Return the [x, y] coordinate for the center point of the cell that contains the specified text.  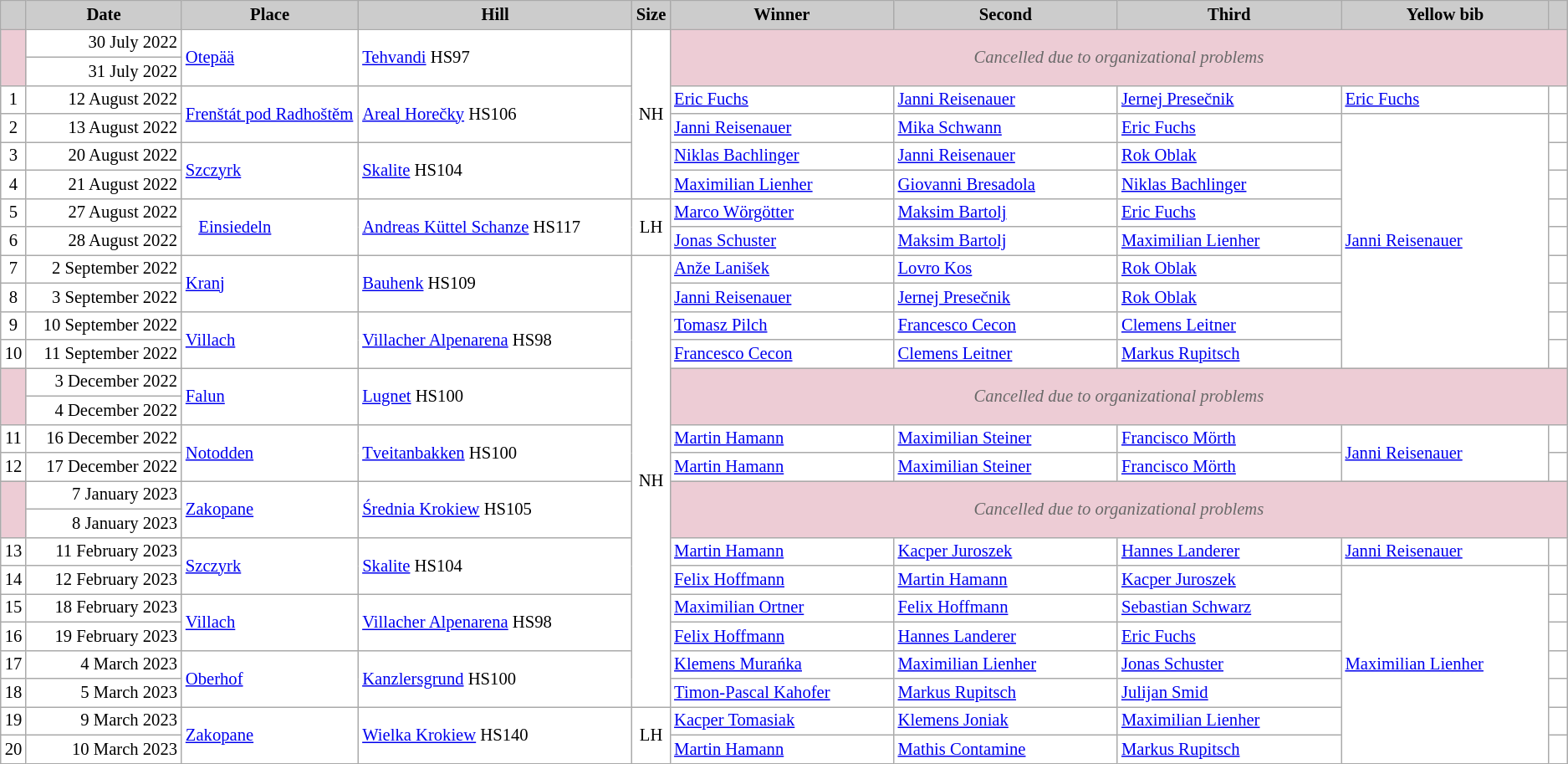
Einsiedeln [269, 227]
Timon-Pascal Kahofer [781, 692]
9 [13, 326]
27 August 2022 [104, 213]
Tveitanbakken HS100 [495, 453]
21 August 2022 [104, 184]
1 [13, 100]
Kranj [269, 283]
Andreas Küttel Schanze HS117 [495, 227]
28 August 2022 [104, 240]
Klemens Murańka [781, 664]
2 [13, 128]
11 September 2022 [104, 354]
Tehvandi HS97 [495, 57]
9 March 2023 [104, 720]
16 December 2022 [104, 438]
Frenštát pod Radhoštěm [269, 114]
Otepää [269, 57]
19 [13, 720]
Sebastian Schwarz [1229, 608]
20 August 2022 [104, 156]
Maximilian Ortner [781, 608]
16 [13, 636]
Areal Horečky HS106 [495, 114]
Yellow bib [1445, 14]
12 August 2022 [104, 100]
10 September 2022 [104, 326]
8 January 2023 [104, 523]
Place [269, 14]
4 December 2022 [104, 410]
18 February 2023 [104, 608]
31 July 2022 [104, 71]
10 [13, 354]
Julijan Smid [1229, 692]
20 [13, 749]
Wielka Krokiew HS140 [495, 735]
Winner [781, 14]
Średnia Krokiew HS105 [495, 509]
Mika Schwann [1005, 128]
Kacper Tomasiak [781, 720]
Third [1229, 14]
Kanzlersgrund HS100 [495, 679]
6 [13, 240]
15 [13, 608]
3 September 2022 [104, 297]
Lugnet HS100 [495, 396]
11 February 2023 [104, 551]
4 March 2023 [104, 664]
30 July 2022 [104, 43]
14 [13, 580]
3 December 2022 [104, 382]
Mathis Contamine [1005, 749]
17 [13, 664]
Klemens Joniak [1005, 720]
12 [13, 466]
Hill [495, 14]
Second [1005, 14]
Tomasz Pilch [781, 326]
Marco Wörgötter [781, 213]
12 February 2023 [104, 580]
2 September 2022 [104, 269]
5 March 2023 [104, 692]
Oberhof [269, 679]
13 [13, 551]
Notodden [269, 453]
17 December 2022 [104, 466]
19 February 2023 [104, 636]
7 January 2023 [104, 495]
Size [651, 14]
10 March 2023 [104, 749]
7 [13, 269]
8 [13, 297]
11 [13, 438]
Falun [269, 396]
3 [13, 156]
Giovanni Bresadola [1005, 184]
5 [13, 213]
Anže Lanišek [781, 269]
13 August 2022 [104, 128]
Lovro Kos [1005, 269]
Bauhenk HS109 [495, 283]
Date [104, 14]
18 [13, 692]
4 [13, 184]
